Identify which cell holds the provided text, then report its (x, y) central coordinate. 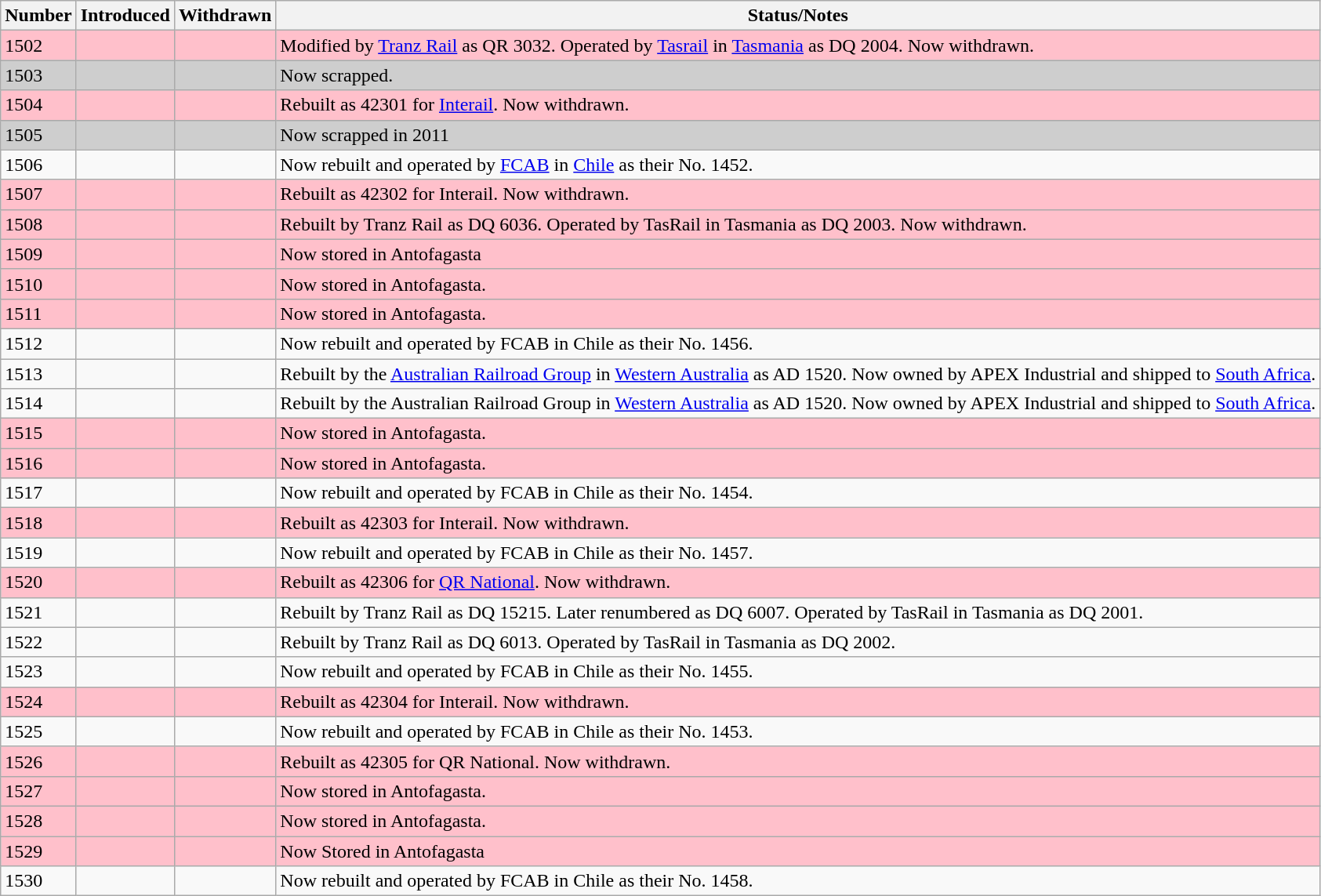
Rebuilt as 42303 for Interail. Now withdrawn. (798, 523)
Now rebuilt and operated by FCAB in Chile as their No. 1452. (798, 165)
Withdrawn (224, 16)
1521 (38, 612)
Rebuilt as 42306 for QR National. Now withdrawn. (798, 582)
1517 (38, 493)
1520 (38, 582)
1503 (38, 75)
1502 (38, 45)
1505 (38, 135)
Now rebuilt and operated by FCAB in Chile as their No. 1458. (798, 881)
1525 (38, 731)
1524 (38, 702)
Introduced (125, 16)
1526 (38, 761)
Rebuilt as 42302 for Interail. Now withdrawn. (798, 194)
Now Stored in Antofagasta (798, 851)
1522 (38, 642)
1523 (38, 672)
1518 (38, 523)
1513 (38, 374)
Rebuilt by Tranz Rail as DQ 15215. Later renumbered as DQ 6007. Operated by TasRail in Tasmania as DQ 2001. (798, 612)
1509 (38, 254)
Now rebuilt and operated by FCAB in Chile as their No. 1455. (798, 672)
Rebuilt as 42305 for QR National. Now withdrawn. (798, 761)
Number (38, 16)
Status/Notes (798, 16)
Now scrapped. (798, 75)
1515 (38, 433)
Now rebuilt and operated by FCAB in Chile as their No. 1456. (798, 343)
Rebuilt by Tranz Rail as DQ 6036. Operated by TasRail in Tasmania as DQ 2003. Now withdrawn. (798, 224)
1511 (38, 314)
1507 (38, 194)
Now rebuilt and operated by FCAB in Chile as their No. 1454. (798, 493)
1530 (38, 881)
1528 (38, 821)
1510 (38, 284)
Now rebuilt and operated by FCAB in Chile as their No. 1453. (798, 731)
Now rebuilt and operated by FCAB in Chile as their No. 1457. (798, 553)
Rebuilt as 42304 for Interail. Now withdrawn. (798, 702)
Rebuilt by Tranz Rail as DQ 6013. Operated by TasRail in Tasmania as DQ 2002. (798, 642)
Rebuilt as 42301 for Interail. Now withdrawn. (798, 105)
1519 (38, 553)
Now scrapped in 2011 (798, 135)
1508 (38, 224)
1516 (38, 463)
1529 (38, 851)
1514 (38, 404)
1504 (38, 105)
1512 (38, 343)
1506 (38, 165)
Modified by Tranz Rail as QR 3032. Operated by Tasrail in Tasmania as DQ 2004. Now withdrawn. (798, 45)
1527 (38, 791)
Now stored in Antofagasta (798, 254)
